Output the [X, Y] coordinate of the center of the cell containing the given text.  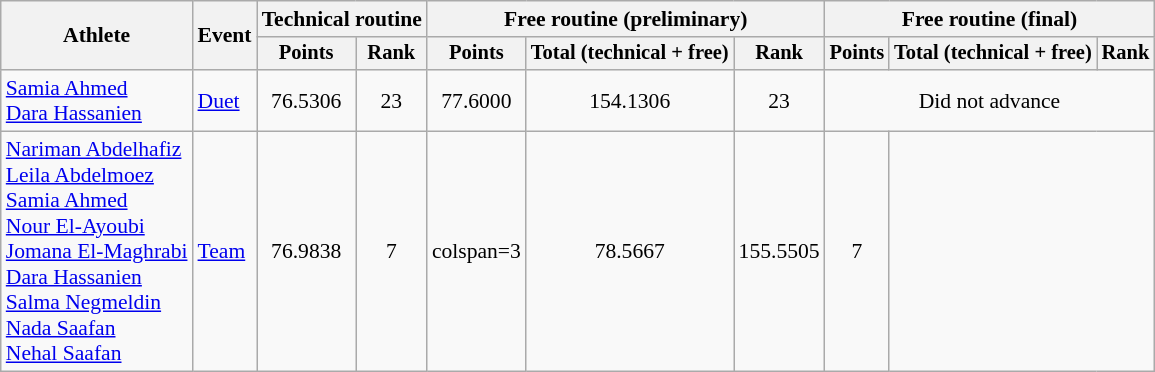
155.5505 [780, 252]
Did not advance [990, 100]
Free routine (final) [990, 19]
76.5306 [306, 100]
Samia AhmedDara Hassanien [97, 100]
Event [225, 36]
colspan=3 [476, 252]
Free routine (preliminary) [626, 19]
154.1306 [630, 100]
Athlete [97, 36]
78.5667 [630, 252]
76.9838 [306, 252]
Team [225, 252]
Technical routine [342, 19]
Duet [225, 100]
Nariman AbdelhafizLeila AbdelmoezSamia AhmedNour El-AyoubiJomana El-MaghrabiDara HassanienSalma NegmeldinNada SaafanNehal Saafan [97, 252]
77.6000 [476, 100]
